From the cell containing the given text, extract its center point as [x, y] coordinate. 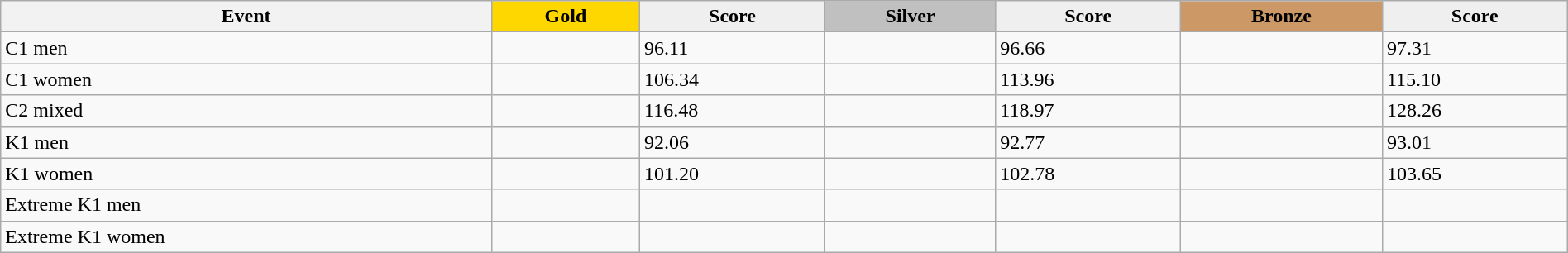
Event [246, 17]
128.26 [1475, 111]
115.10 [1475, 79]
C2 mixed [246, 111]
93.01 [1475, 142]
106.34 [733, 79]
97.31 [1475, 48]
Gold [566, 17]
101.20 [733, 174]
Extreme K1 women [246, 236]
116.48 [733, 111]
118.97 [1088, 111]
102.78 [1088, 174]
103.65 [1475, 174]
92.06 [733, 142]
K1 women [246, 174]
Extreme K1 men [246, 205]
92.77 [1088, 142]
C1 men [246, 48]
96.11 [733, 48]
96.66 [1088, 48]
Silver [910, 17]
K1 men [246, 142]
113.96 [1088, 79]
Bronze [1282, 17]
C1 women [246, 79]
